Return the [x, y] coordinate for the center point of the cell that contains the specified text.  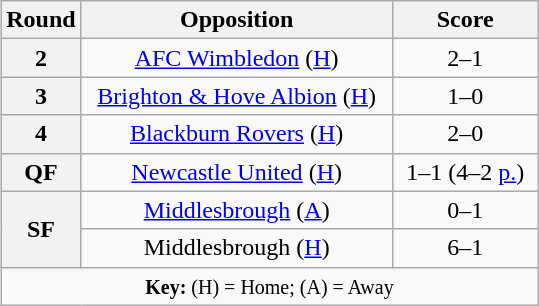
6–1 [465, 248]
0–1 [465, 210]
Middlesbrough (A) [236, 210]
Round [41, 20]
Score [465, 20]
4 [41, 134]
1–1 (4–2 p.) [465, 172]
1–0 [465, 96]
2–1 [465, 58]
Blackburn Rovers (H) [236, 134]
Key: (H) = Home; (A) = Away [270, 286]
Opposition [236, 20]
Brighton & Hove Albion (H) [236, 96]
AFC Wimbledon (H) [236, 58]
3 [41, 96]
2 [41, 58]
2–0 [465, 134]
Middlesbrough (H) [236, 248]
SF [41, 229]
Newcastle United (H) [236, 172]
QF [41, 172]
